Return the (X, Y) coordinate for the center point of the cell that contains the specified text.  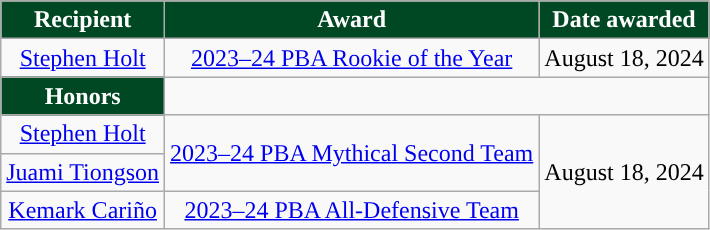
2023–24 PBA All-Defensive Team (352, 210)
2023–24 PBA Rookie of the Year (352, 58)
Honors (83, 96)
Kemark Cariño (83, 210)
Recipient (83, 20)
Date awarded (624, 20)
Juami Tiongson (83, 172)
Award (352, 20)
2023–24 PBA Mythical Second Team (352, 153)
